From the cell containing the given text, extract its center point as [x, y] coordinate. 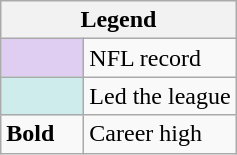
NFL record [160, 58]
Career high [160, 134]
Led the league [160, 96]
Legend [118, 20]
Bold [42, 134]
